Return (x, y) of the center of cell containing provided text 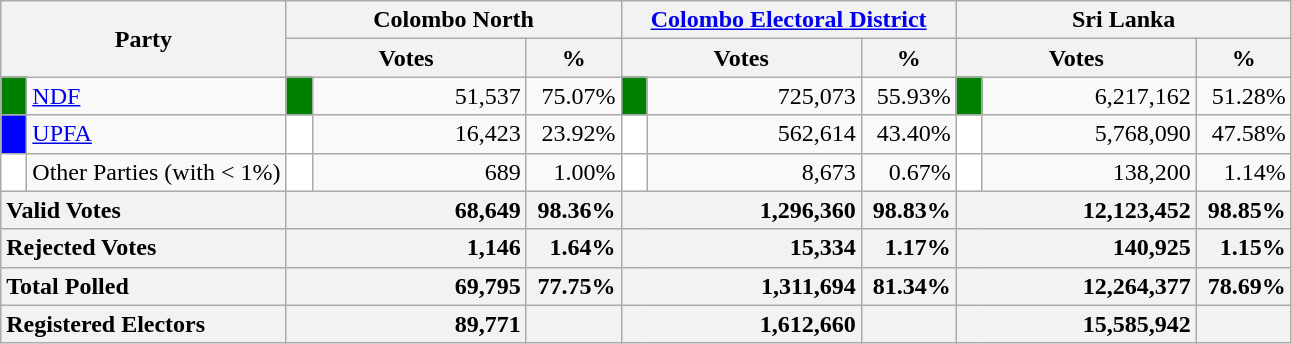
16,423 (419, 134)
98.36% (574, 210)
89,771 (406, 324)
1,146 (406, 248)
15,585,942 (1076, 324)
Sri Lanka (1124, 20)
Valid Votes (144, 210)
98.85% (1244, 210)
Registered Electors (144, 324)
1,311,694 (741, 286)
Party (144, 39)
6,217,162 (1089, 96)
1.00% (574, 172)
562,614 (754, 134)
1.17% (908, 248)
12,123,452 (1076, 210)
8,673 (754, 172)
Other Parties (with < 1%) (156, 172)
75.07% (574, 96)
725,073 (754, 96)
55.93% (908, 96)
5,768,090 (1089, 134)
51,537 (419, 96)
Colombo North (454, 20)
Rejected Votes (144, 248)
1,296,360 (741, 210)
47.58% (1244, 134)
0.67% (908, 172)
69,795 (406, 286)
689 (419, 172)
43.40% (908, 134)
51.28% (1244, 96)
1.64% (574, 248)
15,334 (741, 248)
1.14% (1244, 172)
1.15% (1244, 248)
140,925 (1076, 248)
81.34% (908, 286)
98.83% (908, 210)
Total Polled (144, 286)
12,264,377 (1076, 286)
NDF (156, 96)
138,200 (1089, 172)
1,612,660 (741, 324)
78.69% (1244, 286)
23.92% (574, 134)
UPFA (156, 134)
77.75% (574, 286)
Colombo Electoral District (788, 20)
68,649 (406, 210)
